Capture the cell that displays the provided text and extract its (X, Y) central coordinate. 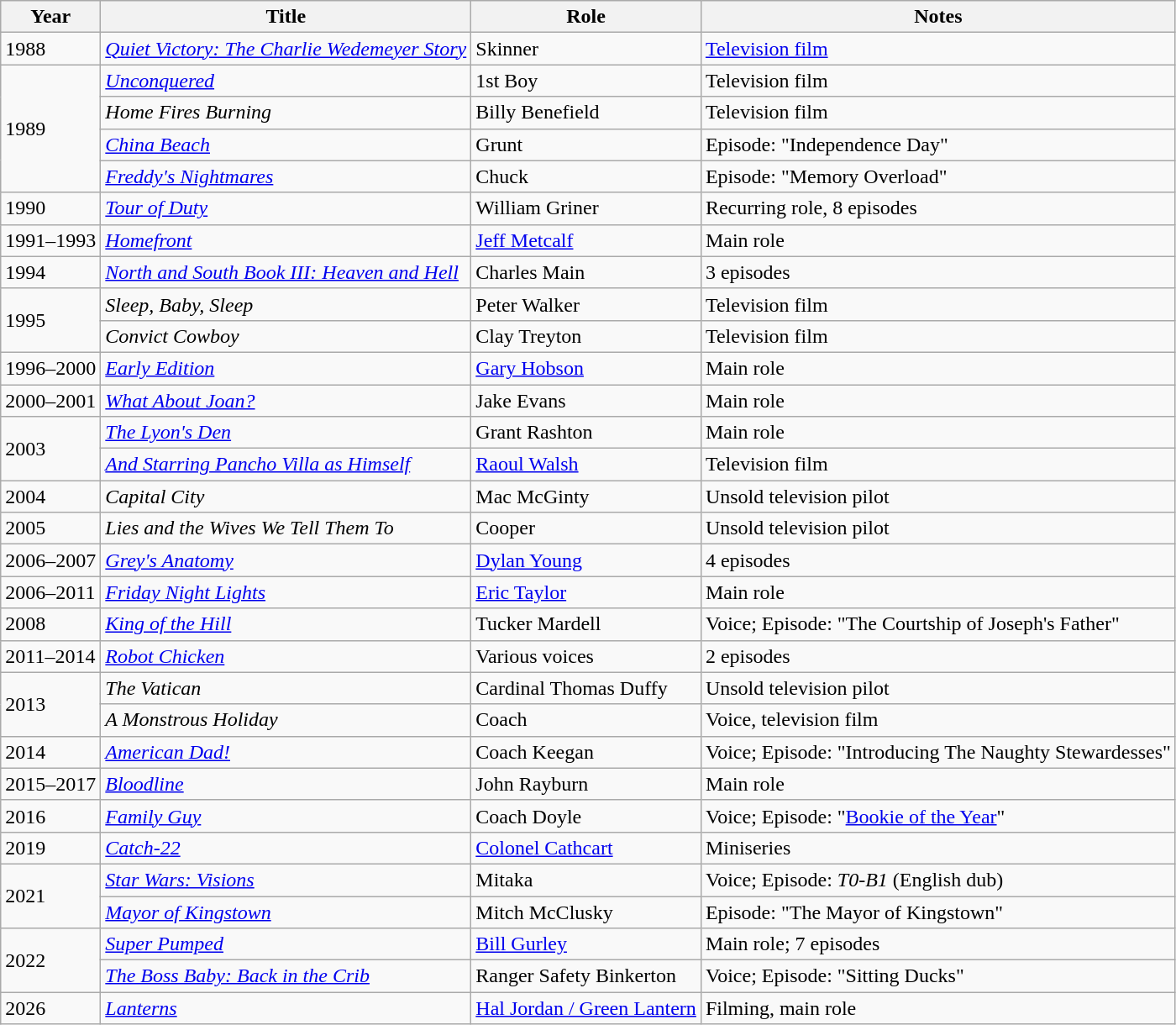
1990 (50, 208)
Dylan Young (586, 560)
The Boss Baby: Back in the Crib (286, 976)
2014 (50, 752)
Raoul Walsh (586, 465)
2013 (50, 704)
1991–1993 (50, 240)
Lies and the Wives We Tell Them To (286, 528)
Title (286, 17)
Role (586, 17)
Voice, television film (937, 720)
2008 (50, 624)
John Rayburn (586, 784)
Cardinal Thomas Duffy (586, 688)
Quiet Victory: The Charlie Wedemeyer Story (286, 49)
Mayor of Kingstown (286, 912)
And Starring Pancho Villa as Himself (286, 465)
Chuck (586, 176)
1996–2000 (50, 368)
Peter Walker (586, 304)
Episode: "Memory Overload" (937, 176)
3 episodes (937, 272)
Bloodline (286, 784)
Voice; Episode: "Sitting Ducks" (937, 976)
William Griner (586, 208)
1994 (50, 272)
Capital City (286, 497)
2006–2007 (50, 560)
Star Wars: Visions (286, 880)
Grunt (586, 145)
Episode: "Independence Day" (937, 145)
Charles Main (586, 272)
American Dad! (286, 752)
King of the Hill (286, 624)
Episode: "The Mayor of Kingstown" (937, 912)
Clay Treyton (586, 336)
Family Guy (286, 816)
Home Fires Burning (286, 113)
A Monstrous Holiday (286, 720)
2000–2001 (50, 401)
Voice; Episode: "The Courtship of Joseph's Father" (937, 624)
Various voices (586, 656)
2 episodes (937, 656)
Gary Hobson (586, 368)
Super Pumped (286, 944)
Recurring role, 8 episodes (937, 208)
Coach Doyle (586, 816)
2019 (50, 848)
Notes (937, 17)
Catch-22 (286, 848)
2015–2017 (50, 784)
2022 (50, 960)
Cooper (586, 528)
2006–2011 (50, 592)
Miniseries (937, 848)
1995 (50, 320)
The Vatican (286, 688)
2016 (50, 816)
Mac McGinty (586, 497)
Lanterns (286, 1008)
Freddy's Nightmares (286, 176)
Main role; 7 episodes (937, 944)
Jake Evans (586, 401)
2026 (50, 1008)
Tucker Mardell (586, 624)
Filming, main role (937, 1008)
1st Boy (586, 81)
The Lyon's Den (286, 433)
1988 (50, 49)
Mitch McClusky (586, 912)
What About Joan? (286, 401)
Tour of Duty (286, 208)
Coach Keegan (586, 752)
Ranger Safety Binkerton (586, 976)
4 episodes (937, 560)
2004 (50, 497)
Skinner (586, 49)
Hal Jordan / Green Lantern (586, 1008)
Coach (586, 720)
Year (50, 17)
Unconquered (286, 81)
2021 (50, 896)
1989 (50, 129)
North and South Book III: Heaven and Hell (286, 272)
Friday Night Lights (286, 592)
Colonel Cathcart (586, 848)
Voice; Episode: T0-B1 (English dub) (937, 880)
Early Edition (286, 368)
Jeff Metcalf (586, 240)
Homefront (286, 240)
Grant Rashton (586, 433)
Mitaka (586, 880)
Convict Cowboy (286, 336)
2003 (50, 449)
Grey's Anatomy (286, 560)
Robot Chicken (286, 656)
China Beach (286, 145)
2005 (50, 528)
Voice; Episode: "Introducing The Naughty Stewardesses" (937, 752)
2011–2014 (50, 656)
Sleep, Baby, Sleep (286, 304)
Bill Gurley (586, 944)
Voice; Episode: "Bookie of the Year" (937, 816)
Eric Taylor (586, 592)
Billy Benefield (586, 113)
